Pinpoint the cell where the given text exists, returning its (X, Y) midpoint coordinate. 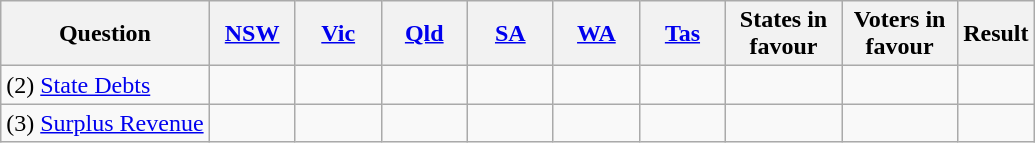
(3) Surplus Revenue (105, 123)
(2) State Debts (105, 85)
States in favour (783, 34)
Question (105, 34)
Vic (338, 34)
Tas (682, 34)
Result (996, 34)
WA (596, 34)
SA (510, 34)
Voters in favour (900, 34)
Qld (424, 34)
NSW (252, 34)
